Output the (x, y) coordinate of the center of the cell containing the given text.  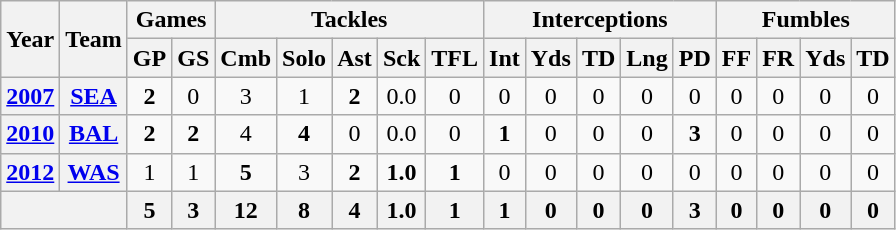
Team (94, 39)
GS (194, 58)
WAS (94, 172)
Int (505, 58)
Fumbles (806, 20)
12 (246, 210)
TFL (455, 58)
Solo (304, 58)
2010 (30, 134)
Interceptions (600, 20)
FR (778, 58)
Ast (355, 58)
2007 (30, 96)
Games (170, 20)
8 (304, 210)
SEA (94, 96)
Sck (401, 58)
Year (30, 39)
Cmb (246, 58)
GP (149, 58)
2012 (30, 172)
PD (694, 58)
FF (736, 58)
BAL (94, 134)
Lng (647, 58)
Tackles (350, 20)
